Extract the (X, Y) coordinate from the center of the cell holding the provided text.  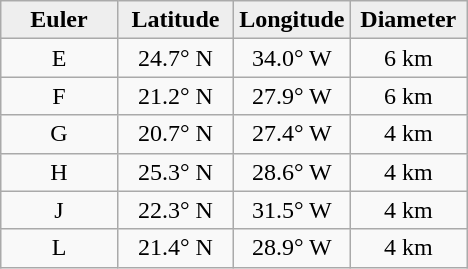
27.9° W (292, 96)
21.2° N (175, 96)
20.7° N (175, 134)
L (59, 248)
25.3° N (175, 172)
H (59, 172)
24.7° N (175, 58)
Diameter (408, 20)
Latitude (175, 20)
28.9° W (292, 248)
27.4° W (292, 134)
Longitude (292, 20)
Euler (59, 20)
E (59, 58)
G (59, 134)
J (59, 210)
28.6° W (292, 172)
34.0° W (292, 58)
31.5° W (292, 210)
21.4° N (175, 248)
22.3° N (175, 210)
F (59, 96)
